Provide the (x, y) coordinate of the cell's center where the given text is located.  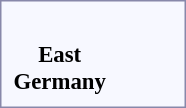
EastGermany (60, 54)
